Find where the given text appears and provide that cell's center as [x, y] coordinate. 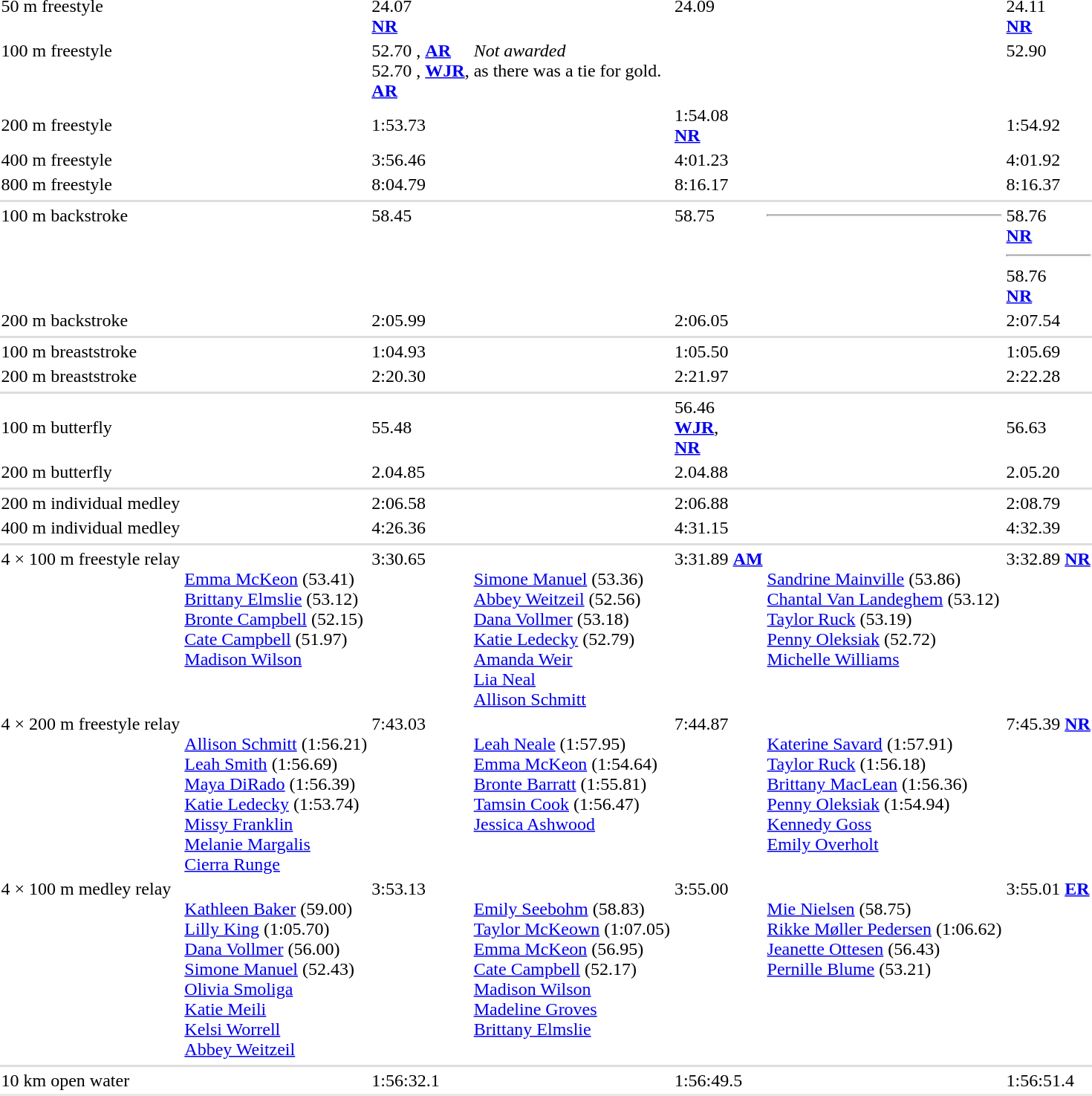
2:21.97 [718, 376]
Simone Manuel (53.36)Abbey Weitzeil (52.56)Dana Vollmer (53.18)Katie Ledecky (52.79)Amanda WeirLia NealAllison Schmitt [572, 629]
7:45.39 NR [1048, 794]
2.04.85 [420, 472]
4 × 100 m freestyle relay [91, 629]
1:04.93 [420, 351]
58.75 [718, 256]
400 m individual medley [91, 528]
3:53.13 [420, 969]
200 m breaststroke [91, 376]
1:54.08 NR [718, 125]
2:20.30 [420, 376]
1:05.69 [1048, 351]
2.04.88 [718, 472]
3:32.89 NR [1048, 629]
2.05.20 [1048, 472]
1:53.73 [420, 125]
200 m freestyle [91, 125]
3:31.89 AM [718, 629]
4 × 200 m freestyle relay [91, 794]
8:16.17 [718, 184]
100 m breaststroke [91, 351]
Allison Schmitt (1:56.21)Leah Smith (1:56.69)Maya DiRado (1:56.39)Katie Ledecky (1:53.74)Missy FranklinMelanie MargalisCierra Runge [276, 794]
58.76 NR58.76 NR [1048, 256]
8:16.37 [1048, 184]
2:08.79 [1048, 503]
200 m individual medley [91, 503]
800 m freestyle [91, 184]
3:56.46 [420, 160]
4:01.92 [1048, 160]
100 m backstroke [91, 256]
56.63 [1048, 427]
2:06.88 [718, 503]
7:43.03 [420, 794]
1:05.50 [718, 351]
Not awardedas there was a tie for gold. [618, 71]
58.45 [420, 256]
400 m freestyle [91, 160]
7:44.87 [718, 794]
100 m butterfly [91, 427]
Emily Seebohm (58.83)Taylor McKeown (1:07.05)Emma McKeon (56.95)Cate Campbell (52.17)Madison WilsonMadeline GrovesBrittany Elmslie [572, 969]
52.90 [1048, 71]
2:06.58 [420, 503]
3:55.01 ER [1048, 969]
Sandrine Mainville (53.86)Chantal Van Landeghem (53.12)Taylor Ruck (53.19)Penny Oleksiak (52.72)Michelle Williams [884, 629]
4:31.15 [718, 528]
3:55.00 [718, 969]
1:56:32.1 [420, 1080]
3:30.65 [420, 629]
8:04.79 [420, 184]
Mie Nielsen (58.75)Rikke Møller Pedersen (1:06.62)Jeanette Ottesen (56.43)Pernille Blume (53.21) [884, 969]
Emma McKeon (53.41)Brittany Elmslie (53.12)Bronte Campbell (52.15)Cate Campbell (51.97)Madison Wilson [276, 629]
56.46 WJR, NR [718, 427]
4:32.39 [1048, 528]
2:22.28 [1048, 376]
1:56:51.4 [1048, 1080]
4:26.36 [420, 528]
4 × 100 m medley relay [91, 969]
200 m butterfly [91, 472]
2:06.05 [718, 320]
1:54.92 [1048, 125]
52.70 , AR52.70 , WJR, AR [420, 71]
Leah Neale (1:57.95)Emma McKeon (1:54.64)Bronte Barratt (1:55.81)Tamsin Cook (1:56.47)Jessica Ashwood [572, 794]
2:07.54 [1048, 320]
55.48 [420, 427]
2:05.99 [420, 320]
4:01.23 [718, 160]
Kathleen Baker (59.00)Lilly King (1:05.70)Dana Vollmer (56.00)Simone Manuel (52.43)Olivia SmoligaKatie MeiliKelsi WorrellAbbey Weitzeil [276, 969]
Katerine Savard (1:57.91)Taylor Ruck (1:56.18)Brittany MacLean (1:56.36)Penny Oleksiak (1:54.94)Kennedy GossEmily Overholt [884, 794]
100 m freestyle [91, 71]
10 km open water [91, 1080]
200 m backstroke [91, 320]
1:56:49.5 [718, 1080]
